Capture the cell that displays the provided text and extract its (x, y) central coordinate. 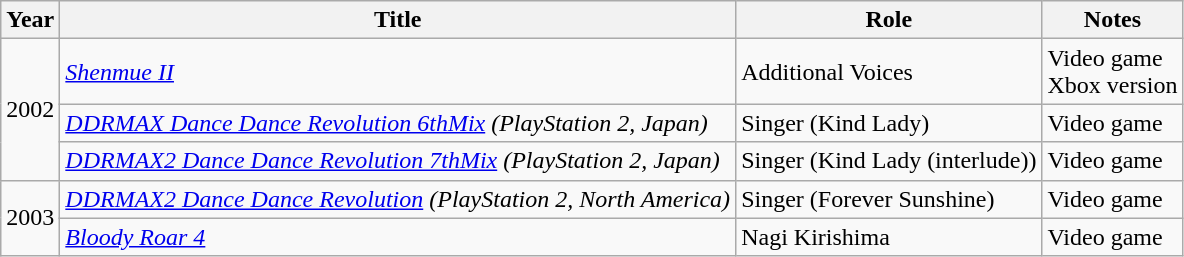
Bloody Roar 4 (398, 237)
DDRMAX Dance Dance Revolution 6thMix (PlayStation 2, Japan) (398, 123)
Video gameXbox version (1112, 72)
Nagi Kirishima (889, 237)
Year (30, 20)
DDRMAX2 Dance Dance Revolution 7thMix (PlayStation 2, Japan) (398, 161)
Additional Voices (889, 72)
Singer (Kind Lady (interlude)) (889, 161)
Title (398, 20)
Role (889, 20)
DDRMAX2 Dance Dance Revolution (PlayStation 2, North America) (398, 199)
Shenmue II (398, 72)
Singer (Forever Sunshine) (889, 199)
2002 (30, 110)
Notes (1112, 20)
2003 (30, 218)
Singer (Kind Lady) (889, 123)
